Search for the cell housing the specified text and yield its [x, y] center coordinate. 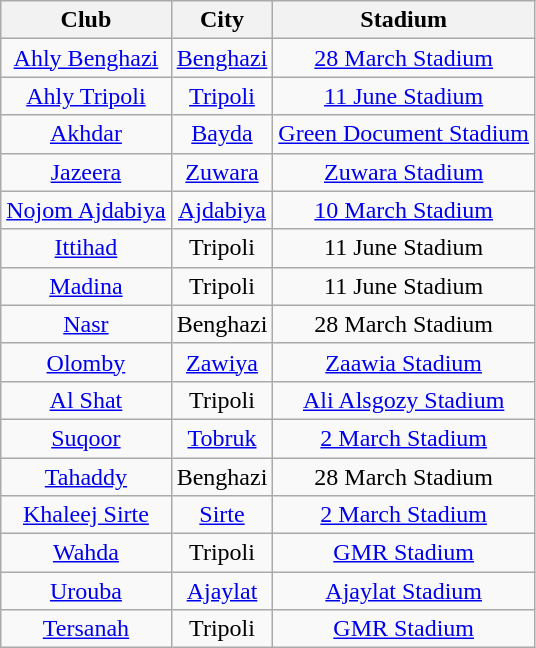
Stadium [404, 20]
Zawiya [222, 362]
Ajaylat Stadium [404, 591]
Zuwara Stadium [404, 172]
City [222, 20]
Urouba [86, 591]
Sirte [222, 515]
Akhdar [86, 134]
Zuwara [222, 172]
Madina [86, 286]
Khaleej Sirte [86, 515]
Nasr [86, 324]
Ajdabiya [222, 210]
Ahly Tripoli [86, 96]
Wahda [86, 553]
Tahaddy [86, 477]
Bayda [222, 134]
Green Document Stadium [404, 134]
10 March Stadium [404, 210]
Suqoor [86, 438]
Tersanah [86, 629]
Tobruk [222, 438]
Olomby [86, 362]
Al Shat [86, 400]
Ittihad [86, 248]
Club [86, 20]
Nojom Ajdabiya [86, 210]
Zaawia Stadium [404, 362]
Ahly Benghazi [86, 58]
Jazeera [86, 172]
Ali Alsgozy Stadium [404, 400]
Ajaylat [222, 591]
